Scan for the cell matching the given text and deliver its [X, Y] coordinate at center. 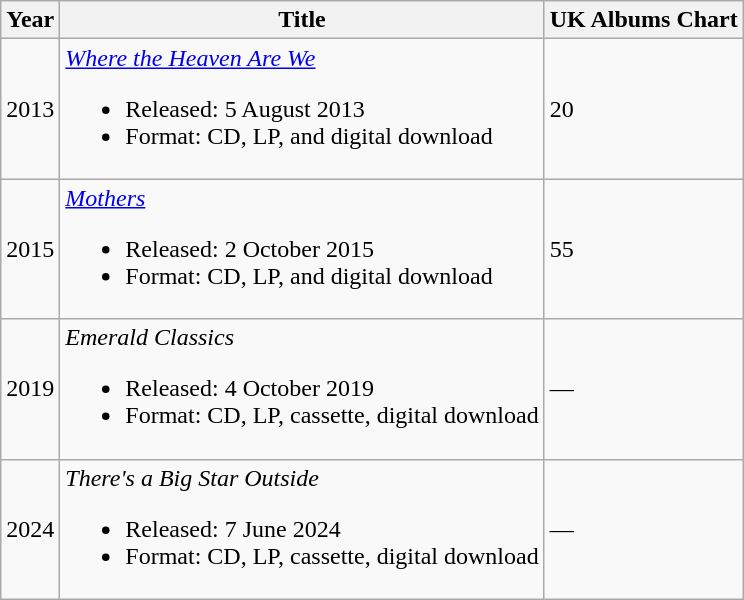
2024 [30, 529]
Emerald ClassicsReleased: 4 October 2019Format: CD, LP, cassette, digital download [302, 389]
20 [644, 109]
55 [644, 249]
Where the Heaven Are WeReleased: 5 August 2013Format: CD, LP, and digital download [302, 109]
2013 [30, 109]
There's a Big Star OutsideReleased: 7 June 2024Format: CD, LP, cassette, digital download [302, 529]
Year [30, 20]
MothersReleased: 2 October 2015Format: CD, LP, and digital download [302, 249]
2015 [30, 249]
Title [302, 20]
UK Albums Chart [644, 20]
2019 [30, 389]
